Scan for the cell matching the given text and deliver its (X, Y) coordinate at center. 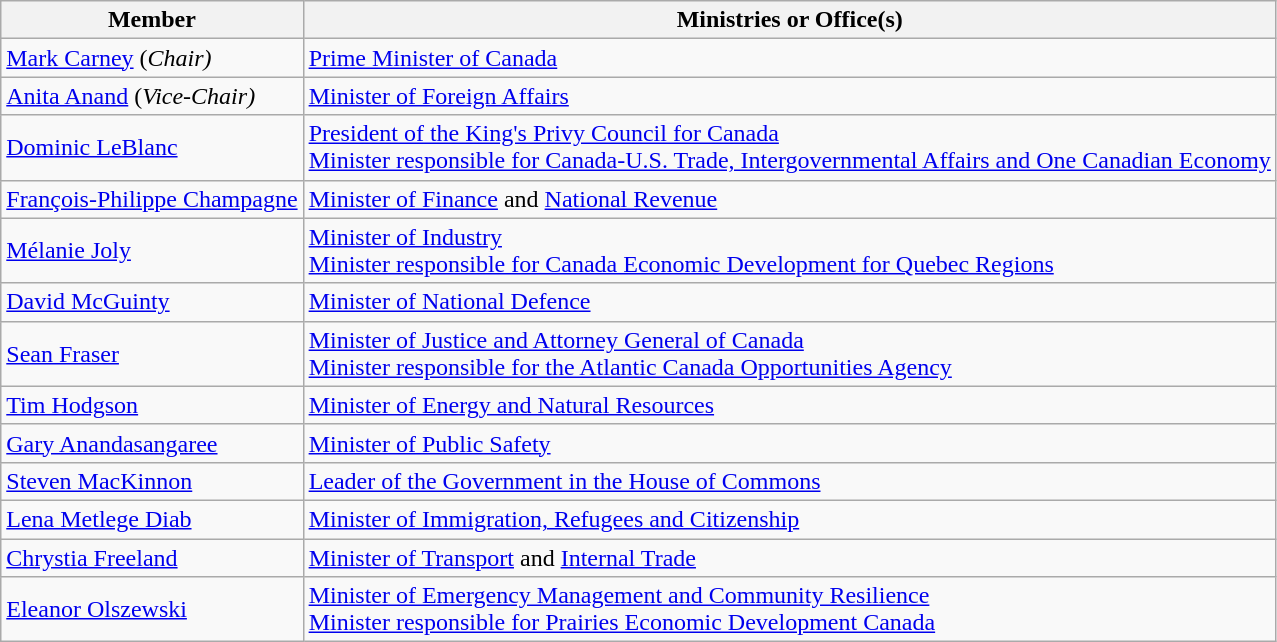
Gary Anandasangaree (152, 443)
Minister of Foreign Affairs (790, 96)
Anita Anand (Vice-Chair) (152, 96)
Minister of National Defence (790, 302)
Minister of Public Safety (790, 443)
Sean Fraser (152, 354)
Leader of the Government in the House of Commons (790, 481)
Prime Minister of Canada (790, 58)
Mélanie Joly (152, 250)
François-Philippe Champagne (152, 199)
Minister of Emergency Management and Community ResilienceMinister responsible for Prairies Economic Development Canada (790, 610)
Steven MacKinnon (152, 481)
David McGuinty (152, 302)
Lena Metlege Diab (152, 519)
Minister of Finance and National Revenue (790, 199)
Mark Carney (Chair) (152, 58)
Dominic LeBlanc (152, 148)
Member (152, 20)
Minister of Transport and Internal Trade (790, 557)
Minister of Justice and Attorney General of CanadaMinister responsible for the Atlantic Canada Opportunities Agency (790, 354)
Minister of IndustryMinister responsible for Canada Economic Development for Quebec Regions (790, 250)
Minister of Energy and Natural Resources (790, 405)
Chrystia Freeland (152, 557)
Eleanor Olszewski (152, 610)
President of the King's Privy Council for CanadaMinister responsible for Canada-U.S. Trade, Intergovernmental Affairs and One Canadian Economy (790, 148)
Minister of Immigration, Refugees and Citizenship (790, 519)
Tim Hodgson (152, 405)
Ministries or Office(s) (790, 20)
